Provide the [X, Y] coordinate of the cell's center where the given text is located.  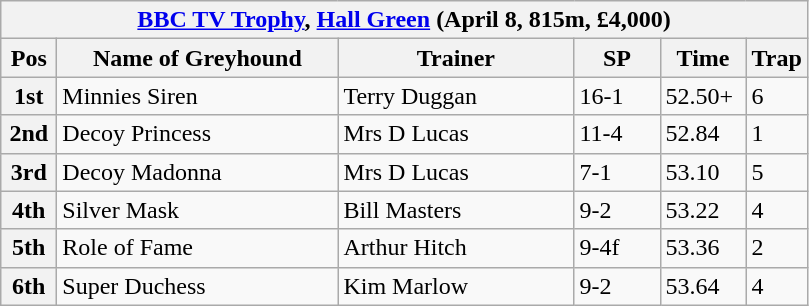
5th [29, 248]
Time [703, 58]
1 [776, 134]
SP [617, 58]
Trap [776, 58]
Kim Marlow [456, 286]
5 [776, 172]
Minnies Siren [198, 96]
4th [29, 210]
52.84 [703, 134]
53.64 [703, 286]
2 [776, 248]
BBC TV Trophy, Hall Green (April 8, 815m, £4,000) [404, 20]
9-4f [617, 248]
Terry Duggan [456, 96]
Name of Greyhound [198, 58]
Pos [29, 58]
53.10 [703, 172]
6th [29, 286]
Decoy Madonna [198, 172]
53.36 [703, 248]
3rd [29, 172]
1st [29, 96]
Trainer [456, 58]
6 [776, 96]
Silver Mask [198, 210]
11-4 [617, 134]
16-1 [617, 96]
Decoy Princess [198, 134]
Role of Fame [198, 248]
Super Duchess [198, 286]
52.50+ [703, 96]
Arthur Hitch [456, 248]
7-1 [617, 172]
2nd [29, 134]
53.22 [703, 210]
Bill Masters [456, 210]
